Scan for the cell matching the given text and deliver its (X, Y) coordinate at center. 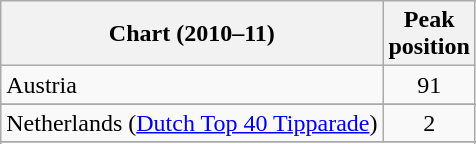
2 (429, 123)
91 (429, 85)
Chart (2010–11) (192, 34)
Austria (192, 85)
Netherlands (Dutch Top 40 Tipparade) (192, 123)
Peakposition (429, 34)
